Return the (X, Y) coordinate for the center point of the cell that contains the specified text.  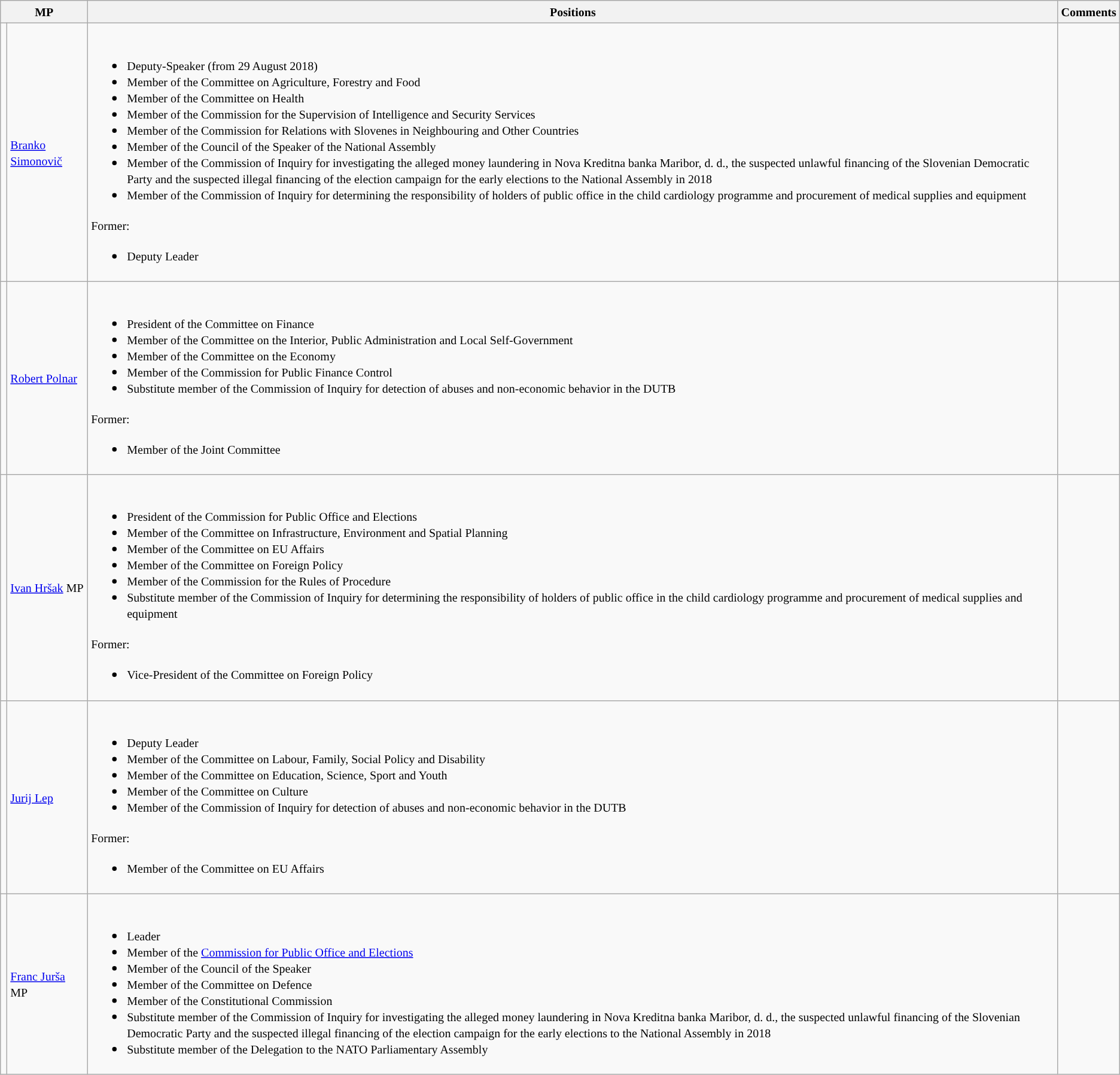
Jurij Lep (48, 797)
MP (44, 12)
Branko Simonovič (48, 152)
Comments (1089, 12)
Ivan Hršak MP (48, 588)
Robert Polnar (48, 378)
Positions (573, 12)
Franc Jurša MP (48, 984)
